Determine the [X, Y] coordinate at the center of the cell enclosing the given text.  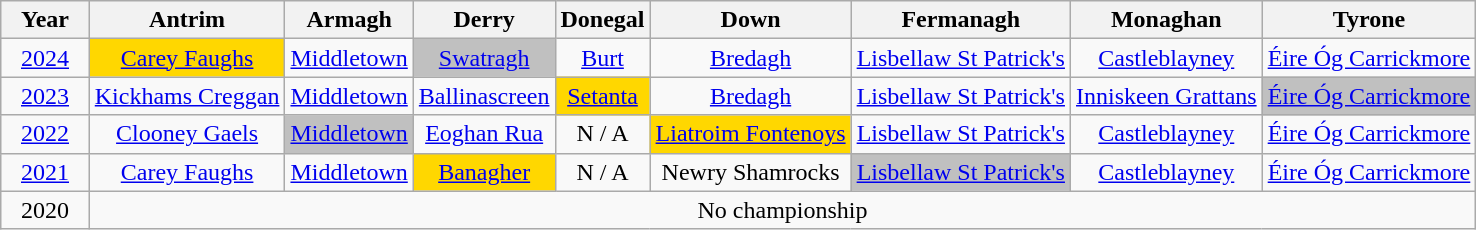
Armagh [349, 20]
Down [750, 20]
2023 [45, 96]
Eoghan Rua [484, 134]
Burt [602, 58]
Tyrone [1369, 20]
2024 [45, 58]
Liatroim Fontenoys [750, 134]
Banagher [484, 172]
Clooney Gaels [187, 134]
Antrim [187, 20]
Donegal [602, 20]
Inniskeen Grattans [1166, 96]
Swatragh [484, 58]
Setanta [602, 96]
No championship [782, 210]
Derry [484, 20]
Fermanagh [960, 20]
Newry Shamrocks [750, 172]
Ballinascreen [484, 96]
2020 [45, 210]
Year [45, 20]
Monaghan [1166, 20]
Kickhams Creggan [187, 96]
2022 [45, 134]
2021 [45, 172]
